For the text-containing cell, return its midpoint in (X, Y) coordinate format. 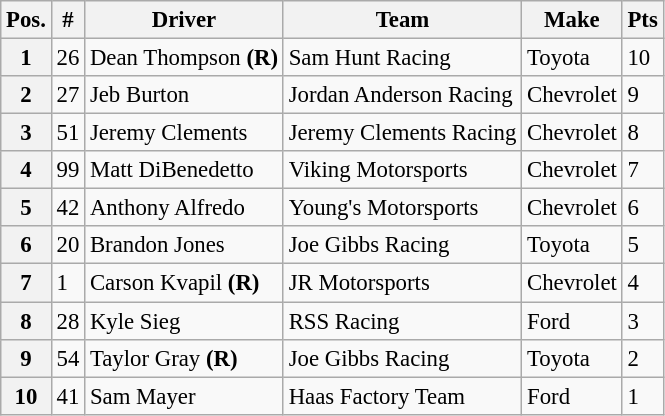
Brandon Jones (184, 245)
Jordan Anderson Racing (402, 95)
26 (68, 58)
Anthony Alfredo (184, 208)
Jeb Burton (184, 95)
Driver (184, 20)
54 (68, 358)
JR Motorsports (402, 283)
Dean Thompson (R) (184, 58)
27 (68, 95)
# (68, 20)
20 (68, 245)
41 (68, 396)
51 (68, 133)
Jeremy Clements Racing (402, 133)
Kyle Sieg (184, 321)
28 (68, 321)
Team (402, 20)
Carson Kvapil (R) (184, 283)
Young's Motorsports (402, 208)
Make (572, 20)
99 (68, 170)
Haas Factory Team (402, 396)
Sam Mayer (184, 396)
RSS Racing (402, 321)
Sam Hunt Racing (402, 58)
Jeremy Clements (184, 133)
Pts (642, 20)
Viking Motorsports (402, 170)
42 (68, 208)
Pos. (26, 20)
Matt DiBenedetto (184, 170)
Taylor Gray (R) (184, 358)
